Capture the cell that displays the provided text and extract its [X, Y] central coordinate. 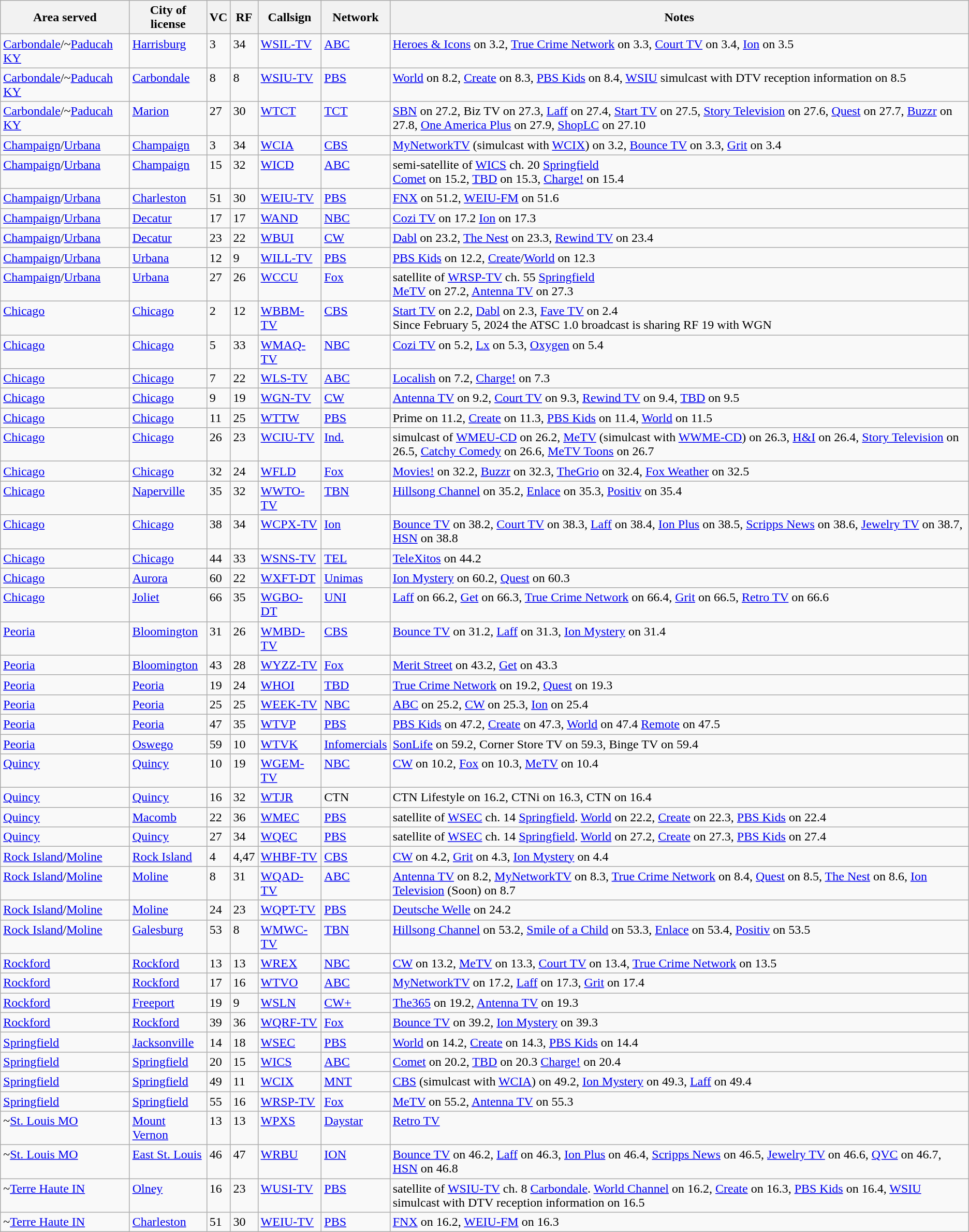
Rock Island [168, 857]
53 [218, 936]
WBUI [290, 238]
WXFT-DT [290, 578]
Cozi TV on 5.2, Lx on 5.3, Oxygen on 5.4 [679, 351]
60 [218, 578]
CTN [356, 798]
WTCT [290, 118]
WTVO [290, 983]
MyNetworkTV on 17.2, Laff on 17.3, Grit on 17.4 [679, 983]
Oswego [168, 744]
WMBD-TV [290, 638]
Macomb [168, 817]
WMWC-TV [290, 936]
Bounce TV on 39.2, Ion Mystery on 39.3 [679, 1022]
SonLife on 59.2, Corner Store TV on 59.3, Binge TV on 59.4 [679, 744]
East St. Louis [168, 1162]
WILL-TV [290, 257]
WQRF-TV [290, 1022]
RF [244, 18]
Aurora [168, 578]
WEEK-TV [290, 704]
WTVK [290, 744]
WGEM-TV [290, 771]
Olney [168, 1195]
PBS Kids on 47.2, Create on 47.3, World on 47.4 Remote on 47.5 [679, 724]
CBS (simulcast with WCIA) on 49.2, Ion Mystery on 49.3, Laff on 49.4 [679, 1081]
Hillsong Channel on 53.2, Smile of a Child on 53.3, Enlace on 53.4, Positiv on 53.5 [679, 936]
59 [218, 744]
WHBF-TV [290, 857]
TEL [356, 558]
Naperville [168, 498]
CW+ [356, 1003]
WWTO-TV [290, 498]
WTVP [290, 724]
2 [218, 318]
55 [218, 1101]
ABC on 25.2, CW on 25.3, Ion on 25.4 [679, 704]
Antenna TV on 8.2, MyNetworkTV on 8.3, True Crime Network on 8.4, Quest on 8.5, The Nest on 8.6, Ion Television (Soon) on 8.7 [679, 883]
WSIU-TV [290, 85]
WICD [290, 172]
TeleXitos on 44.2 [679, 558]
Ind. [356, 444]
28 [244, 665]
Joliet [168, 605]
7 [218, 379]
WRSP-TV [290, 1101]
WICS [290, 1062]
Antenna TV on 9.2, Court TV on 9.3, Rewind TV on 9.4, TBD on 9.5 [679, 398]
WGN-TV [290, 398]
WRBU [290, 1162]
FNX on 51.2, WEIU-FM on 51.6 [679, 198]
Galesburg [168, 936]
CW on 13.2, MeTV on 13.3, Court TV on 13.4, True Crime Network on 13.5 [679, 963]
20 [218, 1062]
CW on 10.2, Fox on 10.3, MeTV on 10.4 [679, 771]
Retro TV [679, 1128]
66 [218, 605]
ION [356, 1162]
WCPX-TV [290, 531]
Infomercials [356, 744]
simulcast of WMEU-CD on 26.2, MeTV (simulcast with WWME-CD) on 26.3, H&I on 26.4, Story Television on 26.5, Catchy Comedy on 26.6, MeTV Toons on 26.7 [679, 444]
Freeport [168, 1003]
World on 8.2, Create on 8.3, PBS Kids on 8.4, WSIU simulcast with DTV reception information on 8.5 [679, 85]
5 [218, 351]
WTJR [290, 798]
MyNetworkTV (simulcast with WCIX) on 3.2, Bounce TV on 3.3, Grit on 3.4 [679, 145]
satellite of WSEC ch. 14 Springfield. World on 27.2, Create on 27.3, PBS Kids on 27.4 [679, 837]
UNI [356, 605]
Daystar [356, 1128]
City of license [168, 18]
Movies! on 32.2, Buzzr on 32.3, TheGrio on 32.4, Fox Weather on 32.5 [679, 471]
WGBO-DT [290, 605]
WUSI-TV [290, 1195]
Heroes & Icons on 3.2, True Crime Network on 3.3, Court TV on 3.4, Ion on 3.5 [679, 51]
WAND [290, 218]
WCIA [290, 145]
Hillsong Channel on 35.2, Enlace on 35.3, Positiv on 35.4 [679, 498]
Area served [65, 18]
PBS Kids on 12.2, Create/World on 12.3 [679, 257]
WTTW [290, 418]
MNT [356, 1081]
Cozi TV on 17.2 Ion on 17.3 [679, 218]
4,47 [244, 857]
WMAQ-TV [290, 351]
WPXS [290, 1128]
CTN Lifestyle on 16.2, CTNi on 16.3, CTN on 16.4 [679, 798]
Unimas [356, 578]
Ion [356, 531]
WBBM-TV [290, 318]
4 [218, 857]
Localish on 7.2, Charge! on 7.3 [679, 379]
Bounce TV on 38.2, Court TV on 38.3, Laff on 38.4, Ion Plus on 38.5, Scripps News on 38.6, Jewelry TV on 38.7, HSN on 38.8 [679, 531]
CW on 4.2, Grit on 4.3, Ion Mystery on 4.4 [679, 857]
WCIX [290, 1081]
WFLD [290, 471]
Harrisburg [168, 51]
46 [218, 1162]
Jacksonville [168, 1042]
FNX on 16.2, WEIU-FM on 16.3 [679, 1222]
WREX [290, 963]
43 [218, 665]
Comet on 20.2, TBD on 20.3 Charge! on 20.4 [679, 1062]
Merit Street on 43.2, Get on 43.3 [679, 665]
WSNS-TV [290, 558]
satellite of WRSP-TV ch. 55 SpringfieldMeTV on 27.2, Antenna TV on 27.3 [679, 284]
Dabl on 23.2, The Nest on 23.3, Rewind TV on 23.4 [679, 238]
38 [218, 531]
Ion Mystery on 60.2, Quest on 60.3 [679, 578]
satellite of WSEC ch. 14 Springfield. World on 22.2, Create on 22.3, PBS Kids on 22.4 [679, 817]
Network [356, 18]
WQEC [290, 837]
WLS-TV [290, 379]
satellite of WSIU-TV ch. 8 Carbondale. World Channel on 16.2, Create on 16.3, PBS Kids on 16.4, WSIU simulcast with DTV reception information on 16.5 [679, 1195]
WHOI [290, 685]
WSEC [290, 1042]
The365 on 19.2, Antenna TV on 19.3 [679, 1003]
Start TV on 2.2, Dabl on 2.3, Fave TV on 2.4Since February 5, 2024 the ATSC 1.0 broadcast is sharing RF 19 with WGN [679, 318]
Bounce TV on 46.2, Laff on 46.3, Ion Plus on 46.4, Scripps News on 46.5, Jewelry TV on 46.6, QVC on 46.7, HSN on 46.8 [679, 1162]
semi-satellite of WICS ch. 20 SpringfieldComet on 15.2, TBD on 15.3, Charge! on 15.4 [679, 172]
18 [244, 1042]
True Crime Network on 19.2, Quest on 19.3 [679, 685]
MeTV on 55.2, Antenna TV on 55.3 [679, 1101]
VC [218, 18]
Notes [679, 18]
Deutsche Welle on 24.2 [679, 910]
44 [218, 558]
WMEC [290, 817]
Laff on 66.2, Get on 66.3, True Crime Network on 66.4, Grit on 66.5, Retro TV on 66.6 [679, 605]
TBD [356, 685]
TCT [356, 118]
WQPT-TV [290, 910]
Mount Vernon [168, 1128]
49 [218, 1081]
WQAD-TV [290, 883]
Carbondale [168, 85]
Prime on 11.2, Create on 11.3, PBS Kids on 11.4, World on 11.5 [679, 418]
Bounce TV on 31.2, Laff on 31.3, Ion Mystery on 31.4 [679, 638]
Callsign [290, 18]
14 [218, 1042]
WCIU-TV [290, 444]
World on 14.2, Create on 14.3, PBS Kids on 14.4 [679, 1042]
WCCU [290, 284]
Marion [168, 118]
WSIL-TV [290, 51]
WSLN [290, 1003]
WYZZ-TV [290, 665]
39 [218, 1022]
